Return (x, y) of the center of cell containing provided text 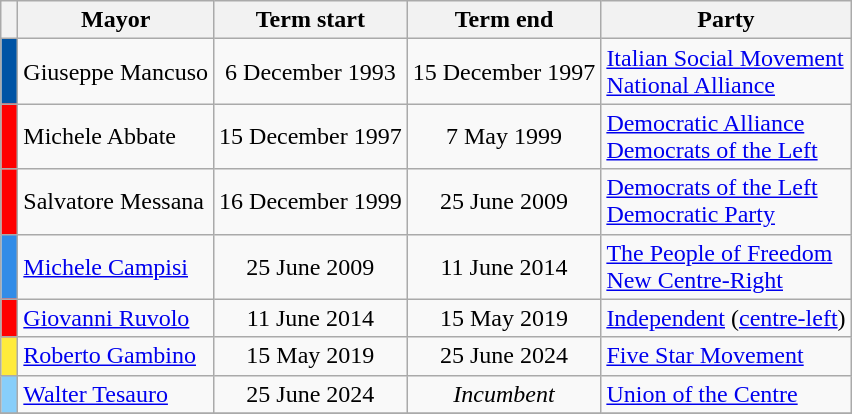
Term end (504, 20)
Giuseppe Mancuso (116, 72)
Walter Tesauro (116, 394)
Salvatore Messana (116, 202)
Five Star Movement (726, 356)
Italian Social MovementNational Alliance (726, 72)
Incumbent (504, 394)
Giovanni Ruvolo (116, 318)
Independent (centre-left) (726, 318)
Democratic AllianceDemocrats of the Left (726, 136)
Term start (311, 20)
Michele Campisi (116, 266)
7 May 1999 (504, 136)
Union of the Centre (726, 394)
Michele Abbate (116, 136)
The People of FreedomNew Centre-Right (726, 266)
Roberto Gambino (116, 356)
Democrats of the LeftDemocratic Party (726, 202)
Mayor (116, 20)
16 December 1999 (311, 202)
Party (726, 20)
6 December 1993 (311, 72)
